Identify which cell holds the provided text, then report its (x, y) central coordinate. 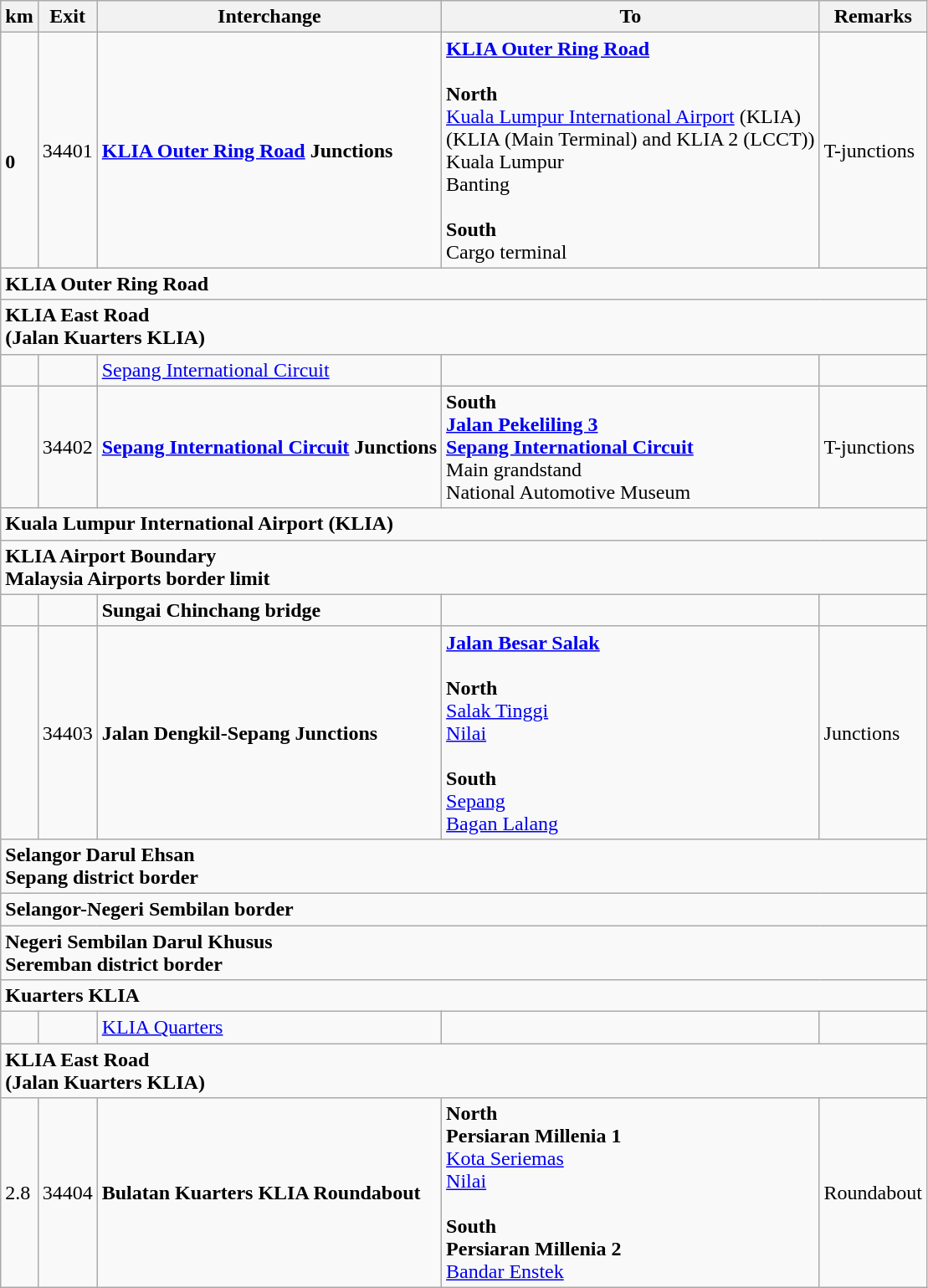
Interchange (269, 17)
KLIA Airport BoundaryMalaysia Airports border limit (464, 567)
34404 (67, 1193)
Roundabout (873, 1193)
34403 (67, 732)
Bulatan Kuarters KLIA Roundabout (269, 1193)
South Jalan Pekeliling 3Sepang International CircuitMain grandstandNational Automotive Museum (631, 447)
Selangor Darul EhsanSepang district border (464, 865)
Jalan Besar SalakNorthSalak TinggiNilaiSouthSepangBagan Lalang (631, 732)
Junctions (873, 732)
Sepang International Circuit Junctions (269, 447)
km (19, 17)
Jalan Dengkil-Sepang Junctions (269, 732)
Remarks (873, 17)
2.8 (19, 1193)
Kuarters KLIA (464, 996)
Negeri Sembilan Darul KhususSeremban district border (464, 952)
Exit (67, 17)
Selangor-Negeri Sembilan border (464, 909)
KLIA Outer Ring Road Junctions (269, 151)
34401 (67, 151)
Kuala Lumpur International Airport (KLIA) (464, 524)
Sungai Chinchang bridge (269, 610)
NorthPersiaran Millenia 1Kota SeriemasNilaiSouthPersiaran Millenia 2Bandar Enstek (631, 1193)
Sepang International Circuit (269, 370)
0 (19, 151)
To (631, 17)
KLIA Outer Ring RoadNorth Kuala Lumpur International Airport (KLIA) (KLIA (Main Terminal) and KLIA 2 (LCCT)) Kuala Lumpur BantingSouth Cargo terminal (631, 151)
34402 (67, 447)
KLIA Outer Ring Road (464, 284)
KLIA Quarters (269, 1028)
